Scan for the cell matching the given text and deliver its (X, Y) coordinate at center. 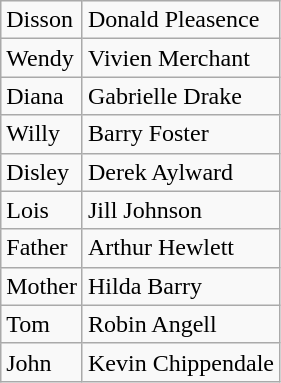
Disson (42, 20)
Jill Johnson (180, 210)
Arthur Hewlett (180, 248)
Tom (42, 324)
Robin Angell (180, 324)
Father (42, 248)
Mother (42, 286)
Donald Pleasence (180, 20)
Hilda Barry (180, 286)
Vivien Merchant (180, 58)
John (42, 362)
Lois (42, 210)
Disley (42, 172)
Wendy (42, 58)
Barry Foster (180, 134)
Diana (42, 96)
Gabrielle Drake (180, 96)
Willy (42, 134)
Kevin Chippendale (180, 362)
Derek Aylward (180, 172)
